Return (x, y) of the center of cell containing provided text 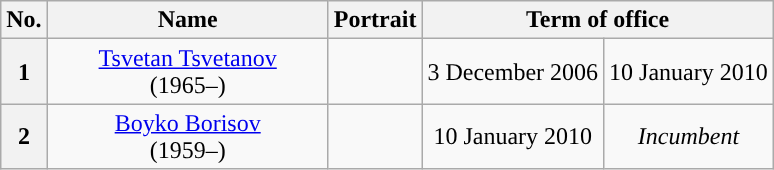
No. (24, 20)
Term of office (598, 20)
Portrait (375, 20)
Name (188, 20)
Incumbent (689, 136)
2 (24, 136)
3 December 2006 (513, 72)
Tsvetan Tsvetanov(1965–) (188, 72)
Boyko Borisov(1959–) (188, 136)
1 (24, 72)
